Capture the cell that displays the provided text and extract its [x, y] central coordinate. 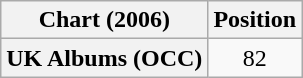
UK Albums (OCC) [104, 58]
Position [255, 20]
Chart (2006) [104, 20]
82 [255, 58]
